Identify which cell holds the provided text, then report its (X, Y) central coordinate. 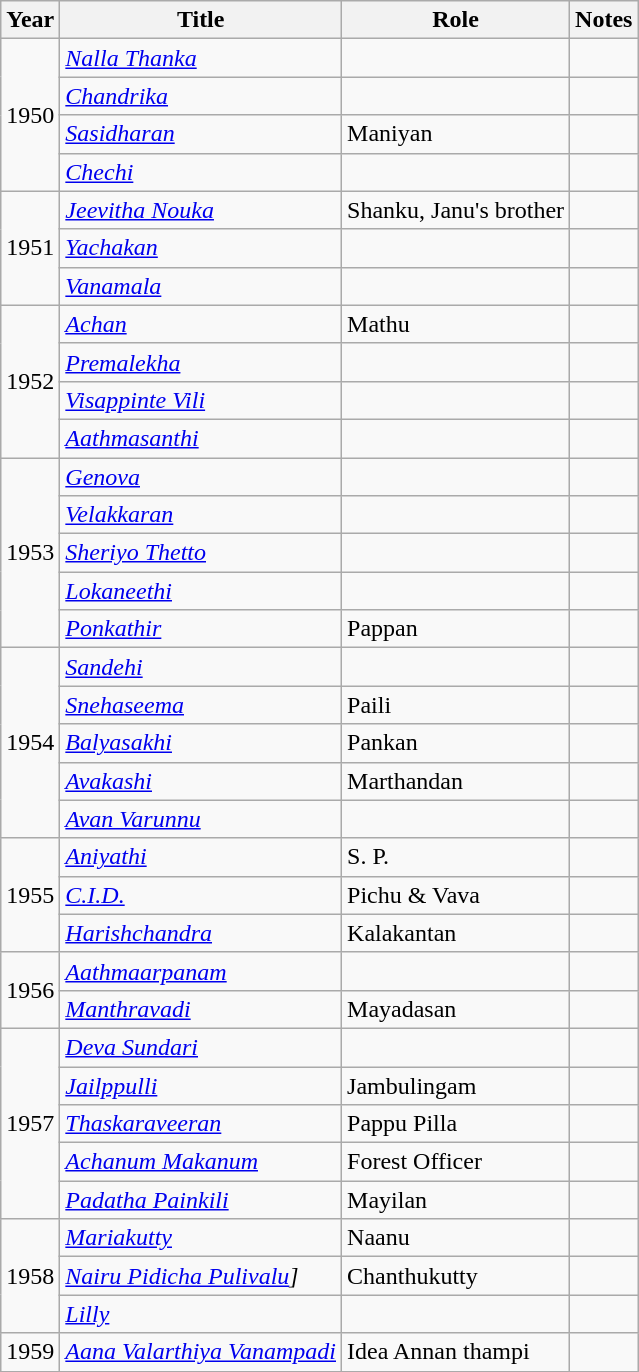
1959 (30, 1352)
Manthravadi (201, 1009)
Marthandan (456, 781)
Mayilan (456, 1200)
1954 (30, 743)
Jailppulli (201, 1085)
Jambulingam (456, 1085)
Padatha Painkili (201, 1200)
Achanum Makanum (201, 1162)
Nairu Pidicha Pulivalu] (201, 1276)
Balyasakhi (201, 743)
Velakkaran (201, 515)
Achan (201, 324)
Premalekha (201, 362)
Idea Annan thampi (456, 1352)
Lokaneethi (201, 591)
Vanamala (201, 286)
S. P. (456, 857)
1951 (30, 248)
Avan Varunnu (201, 819)
1953 (30, 553)
Forest Officer (456, 1162)
C.I.D. (201, 895)
Chandrika (201, 96)
Visappinte Vili (201, 400)
Avakashi (201, 781)
1950 (30, 115)
Aniyathi (201, 857)
Ponkathir (201, 629)
Jeevitha Nouka (201, 210)
Mathu (456, 324)
Paili (456, 705)
1955 (30, 895)
Notes (604, 20)
Aana Valarthiya Vanampadi (201, 1352)
Shanku, Janu's brother (456, 210)
Role (456, 20)
Lilly (201, 1314)
Chanthukutty (456, 1276)
Nalla Thanka (201, 58)
Snehaseema (201, 705)
Deva Sundari (201, 1047)
Aathmaarpanam (201, 971)
Mariakutty (201, 1238)
Thaskaraveeran (201, 1124)
Year (30, 20)
Title (201, 20)
Pichu & Vava (456, 895)
1957 (30, 1123)
Sandehi (201, 667)
Sasidharan (201, 134)
Maniyan (456, 134)
Mayadasan (456, 1009)
Harishchandra (201, 933)
Sheriyo Thetto (201, 553)
Naanu (456, 1238)
Aathmasanthi (201, 438)
Pankan (456, 743)
1958 (30, 1276)
Yachakan (201, 248)
1956 (30, 990)
Pappu Pilla (456, 1124)
Pappan (456, 629)
Kalakantan (456, 933)
Chechi (201, 172)
Genova (201, 477)
1952 (30, 381)
